Detect which cell encompasses the target text, then output its (x, y) center coordinate. 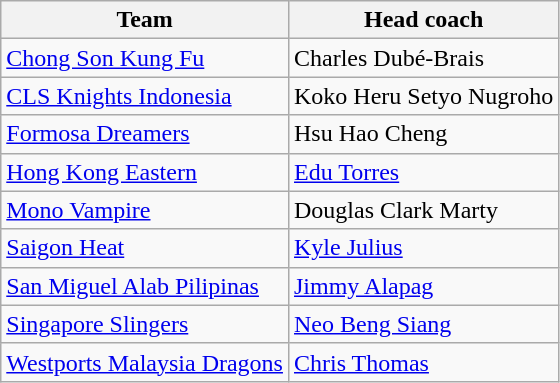
Edu Torres (423, 172)
CLS Knights Indonesia (145, 96)
Westports Malaysia Dragons (145, 362)
Chong Son Kung Fu (145, 58)
Mono Vampire (145, 210)
Jimmy Alapag (423, 286)
Team (145, 20)
Formosa Dreamers (145, 134)
Saigon Heat (145, 248)
Hong Kong Eastern (145, 172)
Chris Thomas (423, 362)
Koko Heru Setyo Nugroho (423, 96)
Kyle Julius (423, 248)
Douglas Clark Marty (423, 210)
Singapore Slingers (145, 324)
Hsu Hao Cheng (423, 134)
San Miguel Alab Pilipinas (145, 286)
Neo Beng Siang (423, 324)
Charles Dubé-Brais (423, 58)
Head coach (423, 20)
